Locate the cell with the specified text and output its [X, Y] center coordinate. 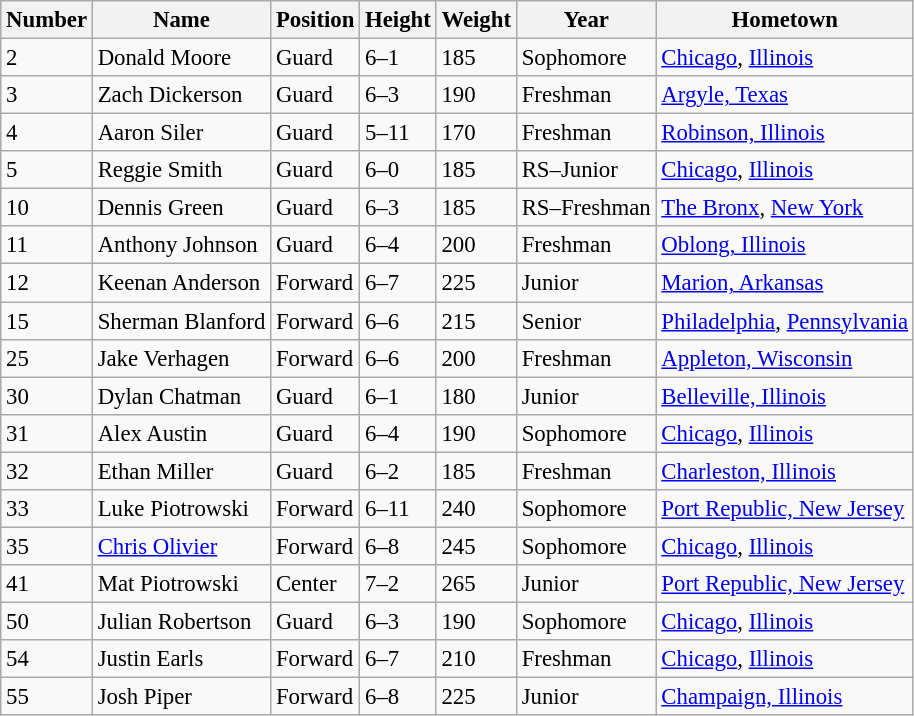
RS–Freshman [586, 208]
10 [47, 208]
Argyle, Texas [784, 95]
Dylan Chatman [181, 396]
Year [586, 20]
Dennis Green [181, 208]
The Bronx, New York [784, 208]
50 [47, 621]
Sherman Blanford [181, 321]
Jake Verhagen [181, 358]
Donald Moore [181, 58]
Robinson, Illinois [784, 133]
Appleton, Wisconsin [784, 358]
Marion, Arkansas [784, 283]
215 [476, 321]
3 [47, 95]
Alex Austin [181, 433]
5–11 [398, 133]
170 [476, 133]
Chris Olivier [181, 546]
32 [47, 471]
Senior [586, 321]
Reggie Smith [181, 170]
Name [181, 20]
Josh Piper [181, 697]
Hometown [784, 20]
33 [47, 509]
180 [476, 396]
6–11 [398, 509]
240 [476, 509]
Belleville, Illinois [784, 396]
54 [47, 659]
Aaron Siler [181, 133]
7–2 [398, 584]
6–2 [398, 471]
Oblong, Illinois [784, 245]
30 [47, 396]
Justin Earls [181, 659]
210 [476, 659]
Luke Piotrowski [181, 509]
Anthony Johnson [181, 245]
Height [398, 20]
35 [47, 546]
245 [476, 546]
Center [316, 584]
Charleston, Illinois [784, 471]
31 [47, 433]
4 [47, 133]
Julian Robertson [181, 621]
Mat Piotrowski [181, 584]
Weight [476, 20]
41 [47, 584]
55 [47, 697]
Number [47, 20]
RS–Junior [586, 170]
6–0 [398, 170]
5 [47, 170]
2 [47, 58]
Champaign, Illinois [784, 697]
265 [476, 584]
Philadelphia, Pennsylvania [784, 321]
Ethan Miller [181, 471]
11 [47, 245]
12 [47, 283]
Position [316, 20]
15 [47, 321]
Zach Dickerson [181, 95]
25 [47, 358]
Keenan Anderson [181, 283]
